Capture the cell that displays the provided text and extract its (x, y) central coordinate. 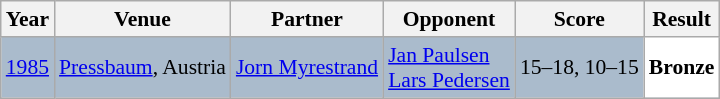
Opponent (449, 19)
Score (580, 19)
Year (28, 19)
Pressbaum, Austria (142, 68)
Bronze (682, 68)
1985 (28, 68)
Partner (307, 19)
Venue (142, 19)
15–18, 10–15 (580, 68)
Jorn Myrestrand (307, 68)
Jan Paulsen Lars Pedersen (449, 68)
Result (682, 19)
